Scan for the cell matching the given text and deliver its (X, Y) coordinate at center. 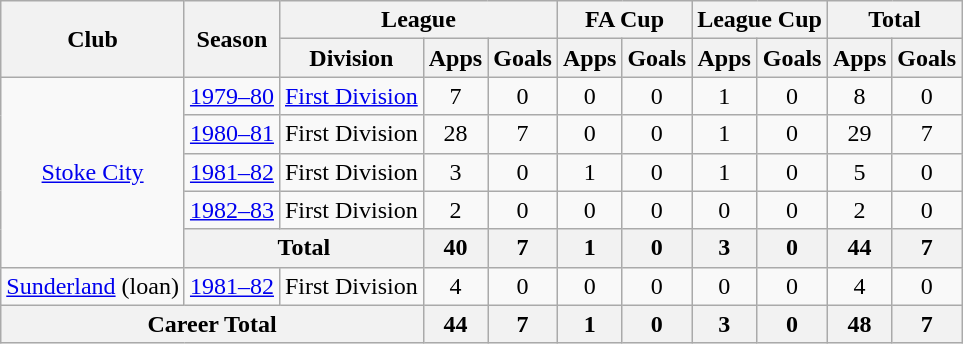
League (418, 20)
League Cup (760, 20)
29 (859, 134)
8 (859, 96)
28 (455, 134)
Stoke City (93, 172)
Sunderland (loan) (93, 286)
Season (232, 39)
FA Cup (624, 20)
Career Total (212, 324)
Division (351, 58)
48 (859, 324)
Club (93, 39)
5 (859, 172)
40 (455, 248)
1980–81 (232, 134)
1982–83 (232, 210)
1979–80 (232, 96)
